Identify which cell holds the provided text, then report its [X, Y] central coordinate. 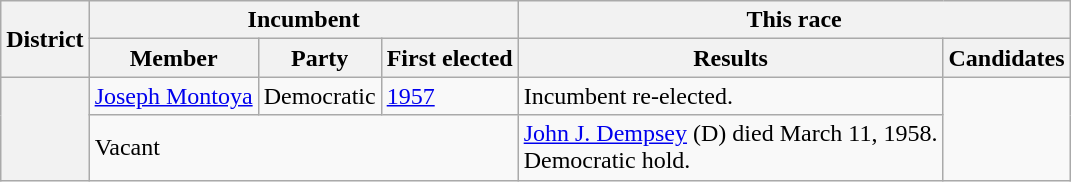
Member [174, 58]
Results [730, 58]
Incumbent [304, 20]
John J. Dempsey (D) died March 11, 1958.Democratic hold. [730, 148]
Party [320, 58]
Candidates [1006, 58]
1957 [450, 96]
This race [794, 20]
Joseph Montoya [174, 96]
Democratic [320, 96]
First elected [450, 58]
Incumbent re-elected. [730, 96]
Vacant [304, 148]
District [45, 39]
